Determine the (X, Y) coordinate at the center of the cell enclosing the given text.  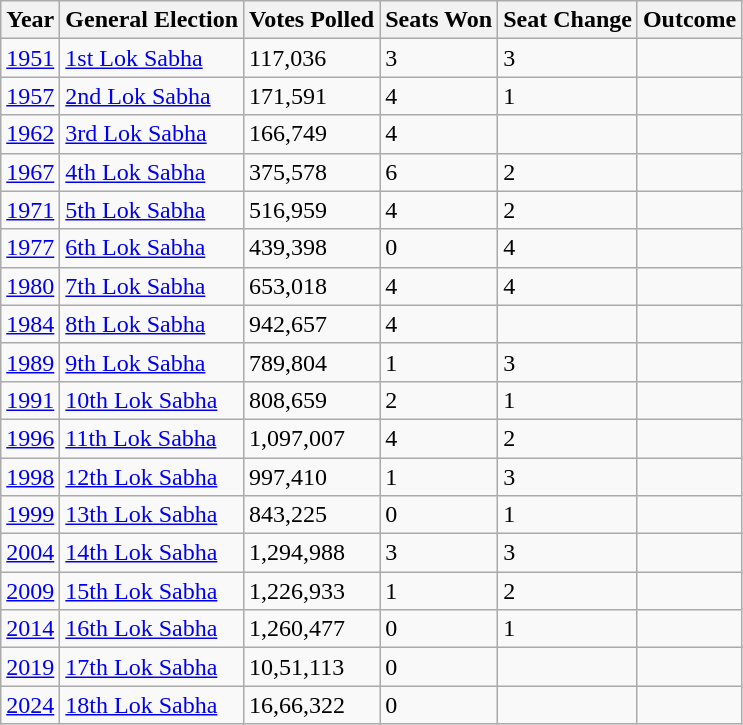
1984 (30, 324)
General Election (152, 20)
171,591 (312, 96)
2004 (30, 553)
14th Lok Sabha (152, 553)
1st Lok Sabha (152, 58)
10,51,113 (312, 667)
13th Lok Sabha (152, 515)
10th Lok Sabha (152, 400)
Votes Polled (312, 20)
8th Lok Sabha (152, 324)
Seats Won (439, 20)
3rd Lok Sabha (152, 134)
375,578 (312, 172)
516,959 (312, 210)
439,398 (312, 248)
4th Lok Sabha (152, 172)
Year (30, 20)
1999 (30, 515)
6 (439, 172)
843,225 (312, 515)
997,410 (312, 477)
2014 (30, 629)
1,097,007 (312, 438)
6th Lok Sabha (152, 248)
1957 (30, 96)
808,659 (312, 400)
942,657 (312, 324)
17th Lok Sabha (152, 667)
117,036 (312, 58)
1951 (30, 58)
1971 (30, 210)
Seat Change (568, 20)
1,294,988 (312, 553)
11th Lok Sabha (152, 438)
18th Lok Sabha (152, 705)
166,749 (312, 134)
1967 (30, 172)
16th Lok Sabha (152, 629)
Outcome (689, 20)
12th Lok Sabha (152, 477)
2024 (30, 705)
1989 (30, 362)
1991 (30, 400)
2nd Lok Sabha (152, 96)
1998 (30, 477)
5th Lok Sabha (152, 210)
1996 (30, 438)
1962 (30, 134)
1,260,477 (312, 629)
16,66,322 (312, 705)
653,018 (312, 286)
9th Lok Sabha (152, 362)
7th Lok Sabha (152, 286)
1980 (30, 286)
15th Lok Sabha (152, 591)
1,226,933 (312, 591)
1977 (30, 248)
2009 (30, 591)
789,804 (312, 362)
2019 (30, 667)
